Locate the cell with the specified text and output its [x, y] center coordinate. 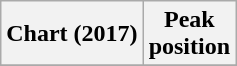
Peakposition [189, 34]
Chart (2017) [72, 34]
